Extract the (X, Y) coordinate from the center of the cell holding the provided text.  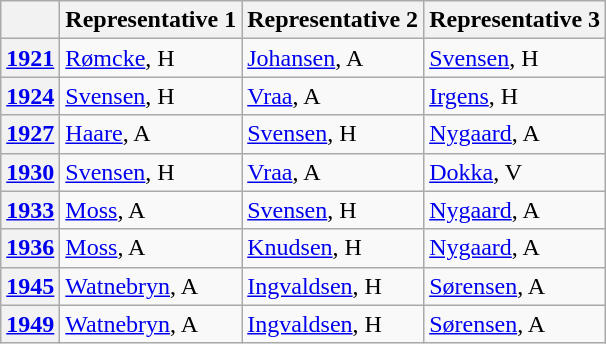
Rømcke, H (151, 58)
1924 (30, 96)
1936 (30, 248)
Johansen, A (333, 58)
Irgens, H (515, 96)
1945 (30, 286)
Representative 3 (515, 20)
Dokka, V (515, 172)
1927 (30, 134)
Representative 1 (151, 20)
Haare, A (151, 134)
1949 (30, 324)
Knudsen, H (333, 248)
Representative 2 (333, 20)
1930 (30, 172)
1933 (30, 210)
1921 (30, 58)
